Find where the given text appears and provide that cell's center as [x, y] coordinate. 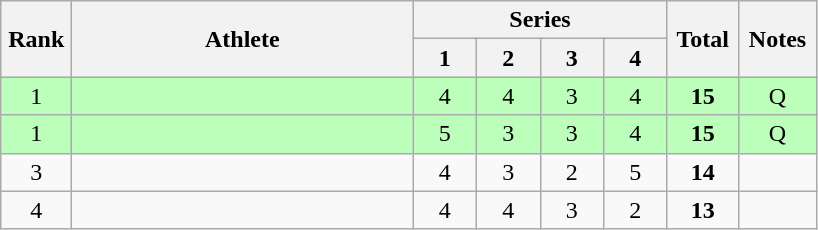
14 [702, 172]
Notes [778, 39]
13 [702, 210]
Total [702, 39]
Rank [36, 39]
Series [540, 20]
Athlete [242, 39]
